Output the [x, y] coordinate of the center of the cell containing the given text.  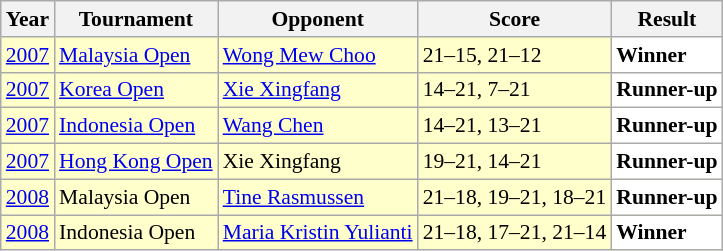
Wang Chen [318, 126]
21–18, 19–21, 18–21 [515, 197]
14–21, 13–21 [515, 126]
Score [515, 19]
14–21, 7–21 [515, 90]
Year [28, 19]
Korea Open [136, 90]
Maria Kristin Yulianti [318, 233]
Hong Kong Open [136, 162]
Tine Rasmussen [318, 197]
21–15, 21–12 [515, 55]
Opponent [318, 19]
19–21, 14–21 [515, 162]
Wong Mew Choo [318, 55]
Tournament [136, 19]
Result [666, 19]
21–18, 17–21, 21–14 [515, 233]
